Return (x, y) of the center of cell containing provided text 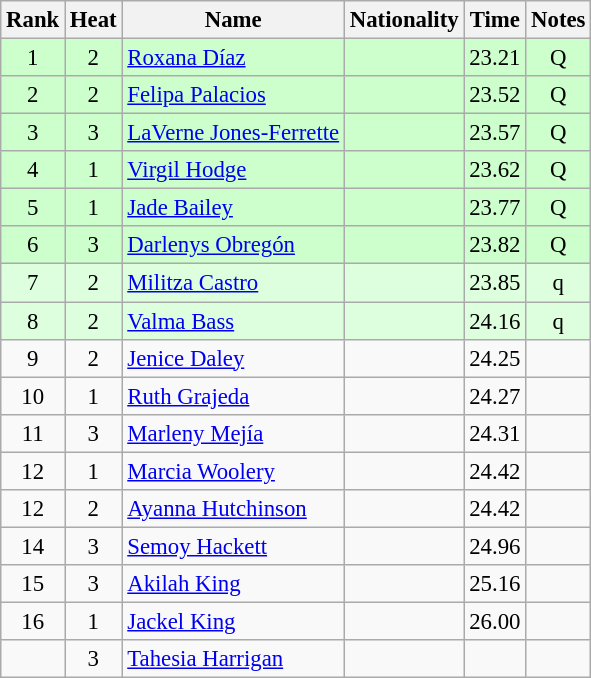
Roxana Díaz (233, 58)
8 (33, 321)
25.16 (495, 584)
Darlenys Obregón (233, 245)
Name (233, 20)
24.25 (495, 358)
15 (33, 584)
Marcia Woolery (233, 471)
5 (33, 208)
Tahesia Harrigan (233, 659)
24.16 (495, 321)
16 (33, 621)
Nationality (404, 20)
7 (33, 283)
23.77 (495, 208)
Time (495, 20)
Jade Bailey (233, 208)
23.57 (495, 133)
10 (33, 396)
LaVerne Jones-Ferrette (233, 133)
23.85 (495, 283)
Marleny Mejía (233, 433)
Ruth Grajeda (233, 396)
26.00 (495, 621)
Rank (33, 20)
23.62 (495, 170)
Semoy Hackett (233, 546)
24.96 (495, 546)
4 (33, 170)
14 (33, 546)
Militza Castro (233, 283)
Jackel King (233, 621)
9 (33, 358)
Notes (558, 20)
Akilah King (233, 584)
Ayanna Hutchinson (233, 509)
Felipa Palacios (233, 95)
24.31 (495, 433)
24.27 (495, 396)
23.52 (495, 95)
6 (33, 245)
Heat (94, 20)
Valma Bass (233, 321)
11 (33, 433)
23.82 (495, 245)
Jenice Daley (233, 358)
Virgil Hodge (233, 170)
23.21 (495, 58)
